Determine the (x, y) coordinate at the center of the cell enclosing the given text.  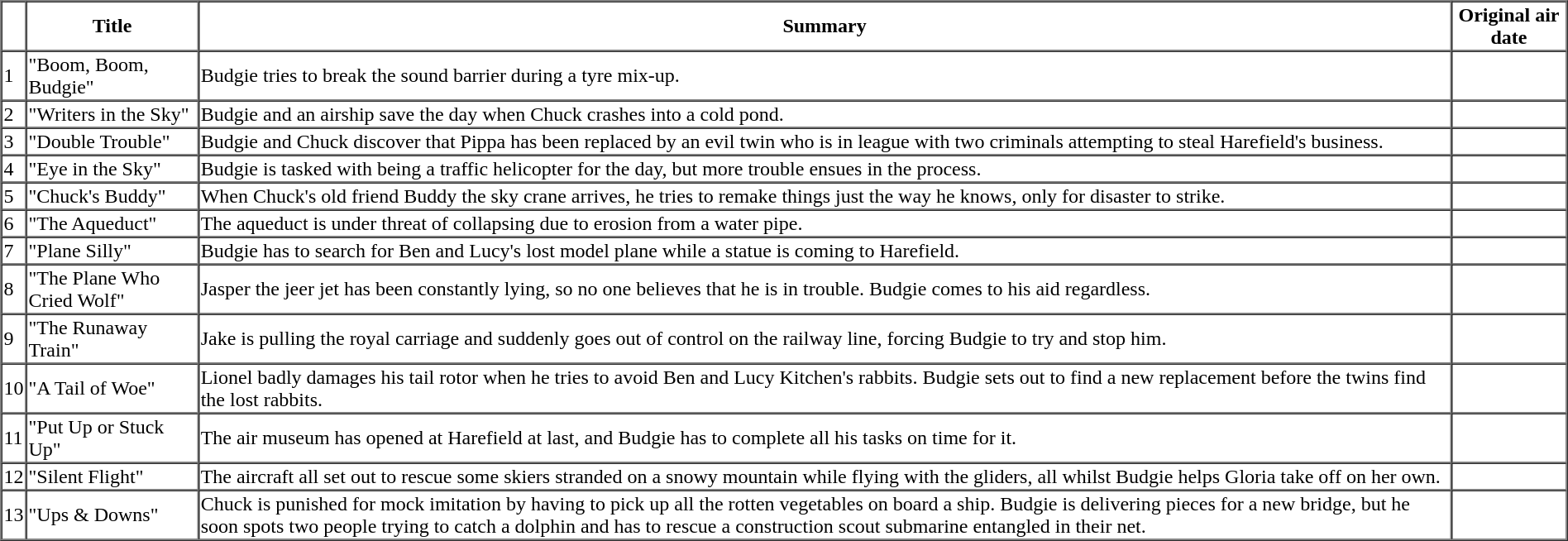
"Double Trouble" (112, 141)
8 (14, 290)
"Ups & Downs" (112, 515)
11 (14, 438)
5 (14, 195)
Jake is pulling the royal carriage and suddenly goes out of control on the railway line, forcing Budgie to try and stop him. (825, 339)
Title (112, 26)
"Plane Silly" (112, 250)
Jasper the jeer jet has been constantly lying, so no one believes that he is in trouble. Budgie comes to his aid regardless. (825, 290)
7 (14, 250)
6 (14, 223)
Budgie has to search for Ben and Lucy's lost model plane while a statue is coming to Harefield. (825, 250)
13 (14, 515)
The aqueduct is under threat of collapsing due to erosion from a water pipe. (825, 223)
2 (14, 114)
10 (14, 389)
"A Tail of Woe" (112, 389)
"Silent Flight" (112, 476)
"The Runaway Train" (112, 339)
3 (14, 141)
The air museum has opened at Harefield at last, and Budgie has to complete all his tasks on time for it. (825, 438)
12 (14, 476)
1 (14, 76)
"Boom, Boom, Budgie" (112, 76)
"Writers in the Sky" (112, 114)
"Eye in the Sky" (112, 169)
"Chuck's Buddy" (112, 195)
When Chuck's old friend Buddy the sky crane arrives, he tries to remake things just the way he knows, only for disaster to strike. (825, 195)
Budgie and an airship save the day when Chuck crashes into a cold pond. (825, 114)
4 (14, 169)
Budgie and Chuck discover that Pippa has been replaced by an evil twin who is in league with two criminals attempting to steal Harefield's business. (825, 141)
Summary (825, 26)
Original air date (1508, 26)
"The Plane Who Cried Wolf" (112, 290)
Budgie tries to break the sound barrier during a tyre mix-up. (825, 76)
9 (14, 339)
"The Aqueduct" (112, 223)
"Put Up or Stuck Up" (112, 438)
Budgie is tasked with being a traffic helicopter for the day, but more trouble ensues in the process. (825, 169)
